Identify which cell holds the provided text, then report its [X, Y] central coordinate. 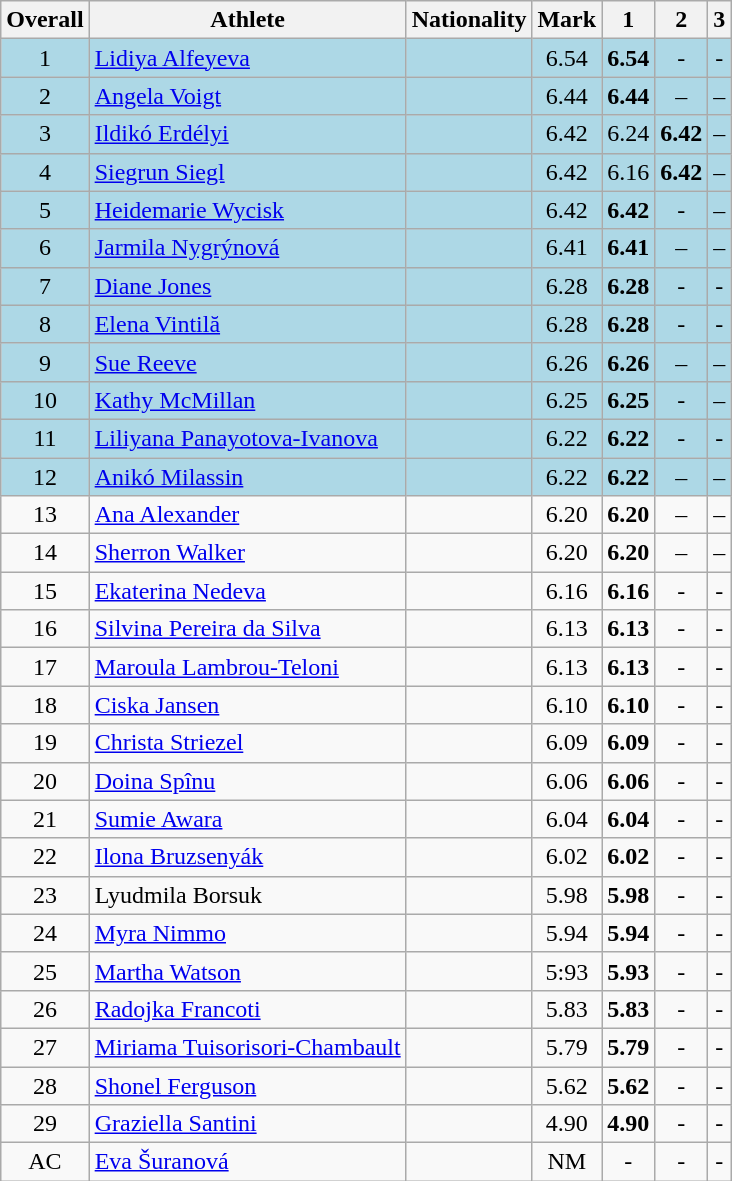
6.24 [628, 134]
20 [45, 781]
Siegrun Siegl [248, 172]
Angela Voigt [248, 96]
17 [45, 667]
28 [45, 1085]
22 [45, 857]
Doina Spînu [248, 781]
Martha Watson [248, 971]
Christa Striezel [248, 743]
15 [45, 591]
Ana Alexander [248, 515]
23 [45, 895]
AC [45, 1162]
Silvina Pereira da Silva [248, 629]
4 [45, 172]
Graziella Santini [248, 1124]
25 [45, 971]
Sumie Awara [248, 819]
Anikó Milassin [248, 477]
9 [45, 362]
7 [45, 286]
Ildikó Erdélyi [248, 134]
Lidiya Alfeyeva [248, 58]
16 [45, 629]
Liliyana Panayotova-Ivanova [248, 438]
Ciska Jansen [248, 705]
21 [45, 819]
Sue Reeve [248, 362]
Jarmila Nygrýnová [248, 248]
11 [45, 438]
8 [45, 324]
12 [45, 477]
Overall [45, 20]
Maroula Lambrou-Teloni [248, 667]
Eva Šuranová [248, 1162]
5.93 [628, 971]
19 [45, 743]
Sherron Walker [248, 553]
5:93 [567, 971]
Myra Nimmo [248, 933]
Ekaterina Nedeva [248, 591]
6 [45, 248]
10 [45, 400]
29 [45, 1124]
Mark [567, 20]
Kathy McMillan [248, 400]
26 [45, 1009]
Elena Vintilă [248, 324]
Ilona Bruzsenyák [248, 857]
Nationality [469, 20]
NM [567, 1162]
Lyudmila Borsuk [248, 895]
27 [45, 1047]
Heidemarie Wycisk [248, 210]
Miriama Tuisorisori-Chambault [248, 1047]
Radojka Francoti [248, 1009]
18 [45, 705]
24 [45, 933]
Shonel Ferguson [248, 1085]
Diane Jones [248, 286]
14 [45, 553]
5 [45, 210]
13 [45, 515]
Athlete [248, 20]
